Provide the [x, y] coordinate of the cell's center where the given text is located.  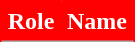
Name [98, 22]
Role [32, 22]
